Identify which cell holds the provided text, then report its (x, y) central coordinate. 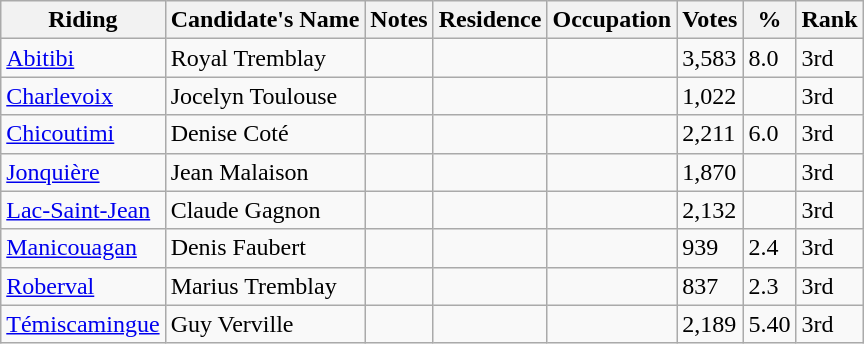
3,583 (710, 58)
Votes (710, 20)
Témiscamingue (83, 324)
8.0 (770, 58)
6.0 (770, 134)
Chicoutimi (83, 134)
Riding (83, 20)
Royal Tremblay (265, 58)
2,132 (710, 210)
% (770, 20)
Abitibi (83, 58)
5.40 (770, 324)
1,022 (710, 96)
Denise Coté (265, 134)
Guy Verville (265, 324)
Occupation (612, 20)
Denis Faubert (265, 248)
Charlevoix (83, 96)
Manicouagan (83, 248)
Candidate's Name (265, 20)
Residence (490, 20)
Jean Malaison (265, 172)
Lac-Saint-Jean (83, 210)
2.4 (770, 248)
2,189 (710, 324)
2.3 (770, 286)
837 (710, 286)
Notes (399, 20)
Roberval (83, 286)
Marius Tremblay (265, 286)
2,211 (710, 134)
Jocelyn Toulouse (265, 96)
939 (710, 248)
1,870 (710, 172)
Rank (830, 20)
Jonquière (83, 172)
Claude Gagnon (265, 210)
